Output the (X, Y) coordinate of the center of the cell containing the given text.  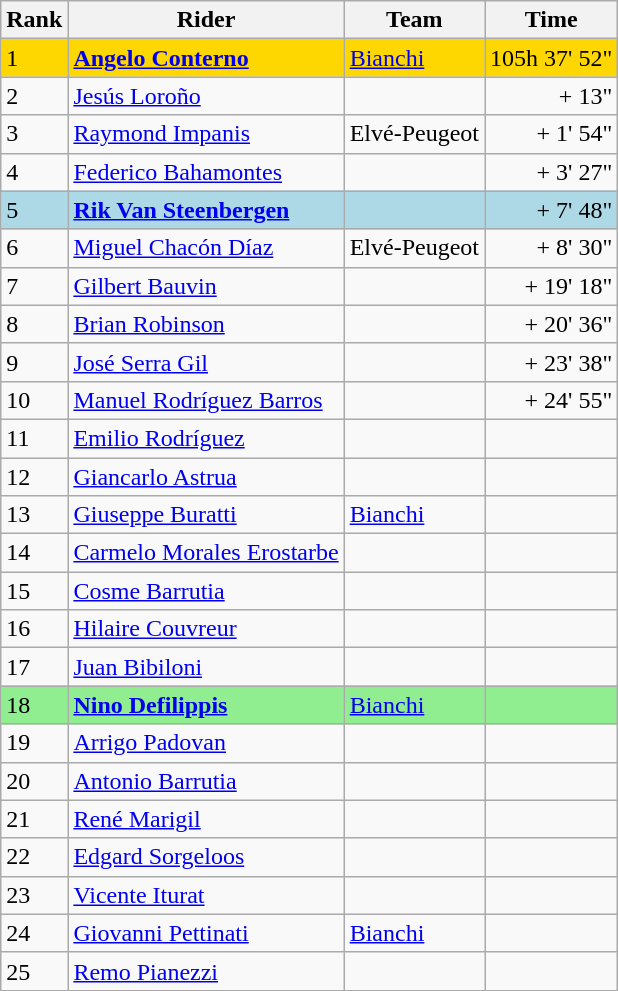
+ 8' 30" (552, 248)
Angelo Conterno (206, 58)
1 (34, 58)
+ 7' 48" (552, 210)
Raymond Impanis (206, 134)
10 (34, 400)
18 (34, 705)
2 (34, 96)
Giuseppe Buratti (206, 515)
105h 37' 52" (552, 58)
Arrigo Padovan (206, 743)
9 (34, 362)
Nino Defilippis (206, 705)
8 (34, 324)
+ 23' 38" (552, 362)
22 (34, 857)
+ 24' 55" (552, 400)
16 (34, 629)
Edgard Sorgeloos (206, 857)
Antonio Barrutia (206, 781)
Juan Bibiloni (206, 667)
René Marigil (206, 819)
+ 1' 54" (552, 134)
+ 19' 18" (552, 286)
3 (34, 134)
Rik Van Steenbergen (206, 210)
4 (34, 172)
Carmelo Morales Erostarbe (206, 553)
11 (34, 438)
Vicente Iturat (206, 895)
Miguel Chacón Díaz (206, 248)
+ 13" (552, 96)
19 (34, 743)
23 (34, 895)
17 (34, 667)
13 (34, 515)
Giancarlo Astrua (206, 477)
José Serra Gil (206, 362)
Gilbert Bauvin (206, 286)
12 (34, 477)
+ 3' 27" (552, 172)
20 (34, 781)
24 (34, 933)
Brian Robinson (206, 324)
14 (34, 553)
Hilaire Couvreur (206, 629)
Remo Pianezzi (206, 971)
Manuel Rodríguez Barros (206, 400)
5 (34, 210)
Time (552, 20)
21 (34, 819)
+ 20' 36" (552, 324)
Giovanni Pettinati (206, 933)
Emilio Rodríguez (206, 438)
7 (34, 286)
6 (34, 248)
Jesús Loroño (206, 96)
25 (34, 971)
Rank (34, 20)
Team (414, 20)
Cosme Barrutia (206, 591)
Rider (206, 20)
15 (34, 591)
Federico Bahamontes (206, 172)
